Capture the cell that displays the provided text and extract its (X, Y) central coordinate. 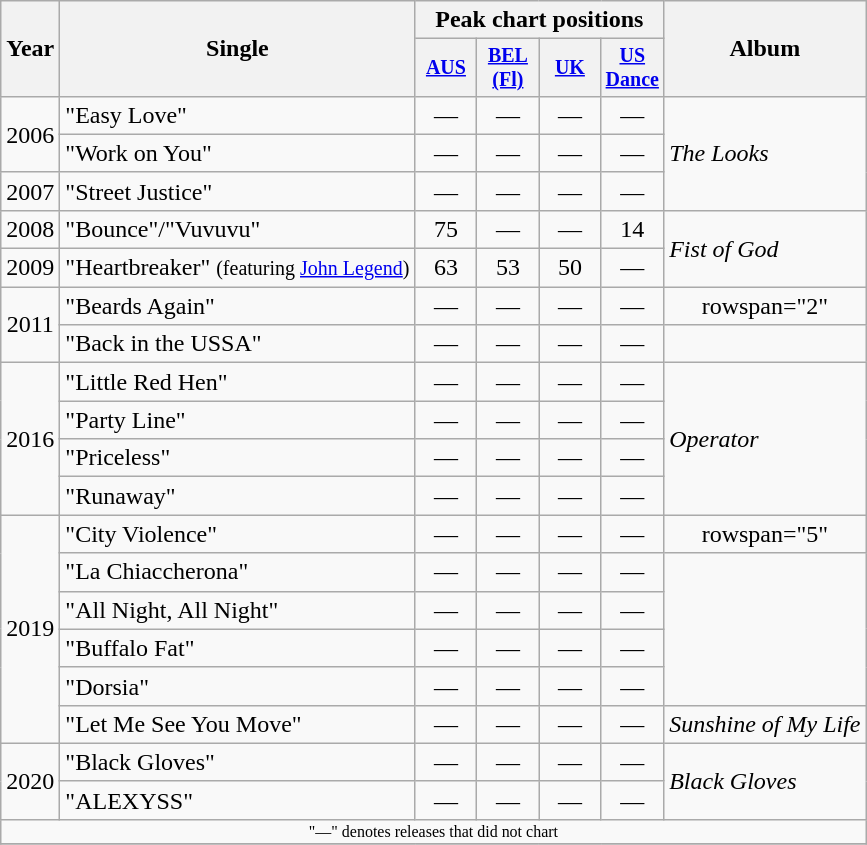
"Buffalo Fat" (238, 648)
2016 (30, 439)
"Heartbreaker" (featuring John Legend) (238, 268)
BEL(Fl) (508, 68)
rowspan="5" (765, 534)
"Back in the USSA" (238, 344)
"Priceless" (238, 458)
"Bounce"/"Vuvuvu" (238, 229)
"ALEXYSS" (238, 800)
"All Night, All Night" (238, 610)
2008 (30, 229)
2009 (30, 268)
Single (238, 49)
"Beards Again" (238, 306)
"Party Line" (238, 420)
"Easy Love" (238, 115)
Sunshine of My Life (765, 724)
Album (765, 49)
Black Gloves (765, 781)
"Street Justice" (238, 191)
rowspan="2" (765, 306)
63 (446, 268)
"Runaway" (238, 496)
"—" denotes releases that did not chart (434, 831)
2011 (30, 325)
AUS (446, 68)
UK (570, 68)
2006 (30, 134)
"City Violence" (238, 534)
14 (632, 229)
Fist of God (765, 248)
Peak chart positions (540, 20)
2019 (30, 629)
53 (508, 268)
"Black Gloves" (238, 762)
50 (570, 268)
2007 (30, 191)
"Let Me See You Move" (238, 724)
Operator (765, 439)
Year (30, 49)
"Work on You" (238, 153)
75 (446, 229)
"Dorsia" (238, 686)
"Little Red Hen" (238, 382)
The Looks (765, 153)
"La Chiaccherona" (238, 572)
USDance (632, 68)
2020 (30, 781)
